Locate the cell with the specified text and output its (X, Y) center coordinate. 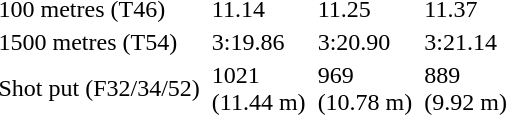
3:19.86 (258, 42)
3:20.90 (365, 42)
